Scan for the cell matching the given text and deliver its (x, y) coordinate at center. 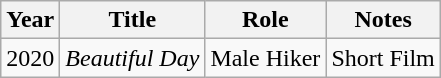
Role (266, 20)
Male Hiker (266, 58)
2020 (30, 58)
Title (132, 20)
Year (30, 20)
Beautiful Day (132, 58)
Notes (383, 20)
Short Film (383, 58)
